Locate the cell with the specified text and output its [X, Y] center coordinate. 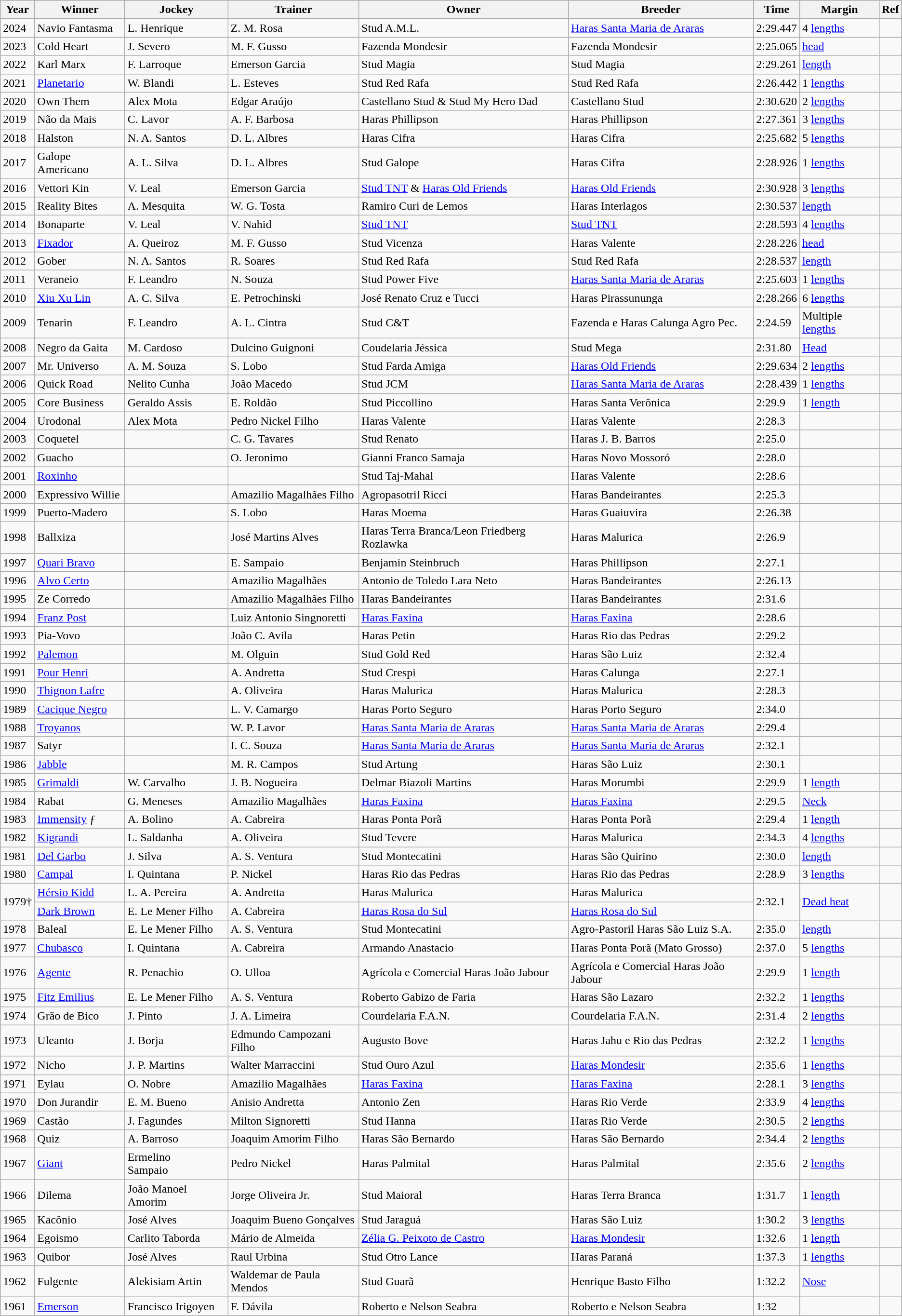
Gober [80, 261]
1:32.2 [777, 1281]
R. Penachio [176, 973]
Stud Piccollino [464, 403]
Pedro Nickel [293, 1164]
2011 [17, 280]
Stud Maioral [464, 1195]
2:28.0 [777, 457]
2020 [17, 101]
2010 [17, 298]
Edgar Araújo [293, 101]
Stud Artung [464, 764]
Armando Anastacio [464, 948]
Karl Marx [80, 65]
L. A. Pereira [176, 893]
Ramiro Curi de Lemos [464, 206]
R. Soares [293, 261]
2:34.0 [777, 709]
1982 [17, 837]
Trainer [293, 10]
Coquetel [80, 439]
Roxinho [80, 476]
2000 [17, 494]
1995 [17, 599]
Stud Galope [464, 163]
L. Esteves [293, 83]
1975 [17, 997]
2:28.537 [777, 261]
1999 [17, 512]
Castellano Stud [661, 101]
Year [17, 10]
E. Sampaio [293, 563]
2019 [17, 120]
Kacônio [80, 1220]
Jabble [80, 764]
Dulcino Guignoni [293, 348]
1990 [17, 691]
Haras Santa Verônica [661, 403]
2:30.1 [777, 764]
1979† [17, 902]
2:28.1 [777, 1084]
Haras Terra Branca [661, 1195]
1974 [17, 1016]
Stud Gold Red [464, 654]
1976 [17, 973]
P. Nickel [293, 874]
Winner [80, 10]
W. Blandi [176, 83]
Del Garbo [80, 856]
Quari Bravo [80, 563]
Galope Americano [80, 163]
2:37.0 [777, 948]
C. G. Tavares [293, 439]
2:25.603 [777, 280]
Haras Morumbi [661, 782]
1984 [17, 801]
Stud Farda Amiga [464, 366]
A. Barroso [176, 1139]
A. Bolino [176, 819]
1964 [17, 1238]
Haras Calunga [661, 672]
Waldemar de Paula Mendos [293, 1281]
A. Mesquita [176, 206]
2:27.361 [777, 120]
Joaquim Amorim Filho [293, 1139]
1980 [17, 874]
2017 [17, 163]
1997 [17, 563]
Stud Guarã [464, 1281]
Haras Guaiuvira [661, 512]
Z. M. Rosa [293, 28]
2:28.926 [777, 163]
Vettori Kin [80, 188]
O. Nobre [176, 1084]
1969 [17, 1120]
2:28.439 [777, 384]
2023 [17, 46]
E. M. Bueno [176, 1102]
2:29.634 [777, 366]
Haras Jahu e Rio das Pedras [661, 1040]
1:37.3 [777, 1257]
Haras Petin [464, 636]
Roberto Gabizo de Faria [464, 997]
2:32.4 [777, 654]
2:34.4 [777, 1139]
Stud Ouro Azul [464, 1065]
2001 [17, 476]
1977 [17, 948]
2:26.442 [777, 83]
L. V. Camargo [293, 709]
V. Nahid [293, 224]
Dilema [80, 1195]
Ballxiza [80, 537]
Haras Paraná [661, 1257]
W. P. Lavor [293, 727]
1987 [17, 746]
1966 [17, 1195]
Immensity ƒ [80, 819]
Geraldo Assis [176, 403]
Owner [464, 10]
Neck [839, 801]
Gianni Franco Samaja [464, 457]
Franz Post [80, 618]
J. A. Limeira [293, 1016]
A. M. Souza [176, 366]
2:31.80 [777, 348]
Alekisiam Artin [176, 1281]
Delmar Biazoli Martins [464, 782]
1:30.2 [777, 1220]
1972 [17, 1065]
Nicho [80, 1065]
W. Carvalho [176, 782]
Troyanos [80, 727]
Don Jurandir [80, 1102]
2:25.0 [777, 439]
I. C. Souza [293, 746]
Haras J. B. Barros [661, 439]
Castão [80, 1120]
Palemon [80, 654]
Fitz Emilius [80, 997]
O. Jeronimo [293, 457]
1992 [17, 654]
Quiz [80, 1139]
1968 [17, 1139]
Rabat [80, 801]
ErmelinoSampaio [176, 1164]
Augusto Bove [464, 1040]
2:26.9 [777, 537]
A. L. Cintra [293, 323]
Satyr [80, 746]
M. R. Campos [293, 764]
2:35.0 [777, 929]
2:33.9 [777, 1102]
Castellano Stud & Stud My Hero Dad [464, 101]
2:25.682 [777, 138]
Expressivo Willie [80, 494]
Stud Hanna [464, 1120]
Grão de Bico [80, 1016]
Quick Road [80, 384]
João C. Avila [293, 636]
2:31.6 [777, 599]
Joaquim Bueno Gonçalves [293, 1220]
2:30.620 [777, 101]
Campal [80, 874]
Mr. Universo [80, 366]
1967 [17, 1164]
Stud Power Five [464, 280]
Haras São Quirino [661, 856]
Antonio Zen [464, 1102]
F. Larroque [176, 65]
2018 [17, 138]
1994 [17, 618]
2:24.59 [777, 323]
Não da Mais [80, 120]
1973 [17, 1040]
M. Cardoso [176, 348]
2008 [17, 348]
1965 [17, 1220]
2:30.0 [777, 856]
Alvo Certo [80, 581]
Jockey [176, 10]
Pour Henri [80, 672]
Stud Mega [661, 348]
Bonaparte [80, 224]
J. B. Nogueira [293, 782]
Agro-Pastoril Haras São Luiz S.A. [661, 929]
E. Petrochinski [293, 298]
Walter Marraccini [293, 1065]
Fixador [80, 242]
1961 [17, 1306]
2013 [17, 242]
1963 [17, 1257]
Stud Tevere [464, 837]
J. Fagundes [176, 1120]
Agente [80, 973]
Core Business [80, 403]
1971 [17, 1084]
1993 [17, 636]
Haras Novo Mossoró [661, 457]
2:29.2 [777, 636]
2022 [17, 65]
Haras Terra Branca/Leon Friedberg Rozlawka [464, 537]
Haras Moema [464, 512]
2:26.38 [777, 512]
Haras Pirassununga [661, 298]
Dark Brown [80, 911]
M. Olguin [293, 654]
Ze Corredo [80, 599]
2:26.13 [777, 581]
6 lengths [839, 298]
Cold Heart [80, 46]
1978 [17, 929]
Puerto-Madero [80, 512]
Eylau [80, 1084]
Milton Signoretti [293, 1120]
A. Queiroz [176, 242]
2:28.226 [777, 242]
2016 [17, 188]
Haras São Lazaro [661, 997]
Haras Interlagos [661, 206]
Fazenda e Haras Calunga Agro Pec. [661, 323]
1981 [17, 856]
J. Silva [176, 856]
Guacho [80, 457]
Stud Jaraguá [464, 1220]
Nelito Cunha [176, 384]
Carlito Taborda [176, 1238]
E. Roldão [293, 403]
Stud Otro Lance [464, 1257]
Stud C&T [464, 323]
Stud JCM [464, 384]
1988 [17, 727]
Uleanto [80, 1040]
Mário de Almeida [293, 1238]
Stud A.M.L. [464, 28]
Stud Crespi [464, 672]
2024 [17, 28]
A. F. Barbosa [293, 120]
Head [839, 348]
2005 [17, 403]
1985 [17, 782]
Agropasotril Ricci [464, 494]
Dead heat [839, 902]
Emerson [80, 1306]
1:32.6 [777, 1238]
2:30.5 [777, 1120]
Henrique Basto Filho [661, 1281]
1:32 [777, 1306]
1989 [17, 709]
1991 [17, 672]
1983 [17, 819]
A. L. Silva [176, 163]
Stud Taj-Mahal [464, 476]
Raul Urbina [293, 1257]
Jorge Oliveira Jr. [293, 1195]
F. Dávila [293, 1306]
João Manoel Amorim [176, 1195]
2:28.9 [777, 874]
Stud TNT & Haras Old Friends [464, 188]
2004 [17, 421]
Giant [80, 1164]
Negro da Gaita [80, 348]
Urodonal [80, 421]
A. C. Silva [176, 298]
C. Lavor [176, 120]
Pia-Vovo [80, 636]
2009 [17, 323]
2:29.447 [777, 28]
Baleal [80, 929]
Breeder [661, 10]
Zélia G. Peixoto de Castro [464, 1238]
2014 [17, 224]
Stud Vicenza [464, 242]
G. Meneses [176, 801]
J. P. Martins [176, 1065]
Stud Renato [464, 439]
Thignon Lafre [80, 691]
J. Borja [176, 1040]
2:29.261 [777, 65]
Navio Fantasma [80, 28]
Hérsio Kidd [80, 893]
Cacique Negro [80, 709]
1996 [17, 581]
L. Henrique [176, 28]
L. Saldanha [176, 837]
1998 [17, 537]
Edmundo Campozani Filho [293, 1040]
Chubasco [80, 948]
2:31.4 [777, 1016]
Antonio de Toledo Lara Neto [464, 581]
Coudelaria Jéssica [464, 348]
J. Pinto [176, 1016]
João Macedo [293, 384]
Pedro Nickel Filho [293, 421]
Veraneio [80, 280]
2:28.266 [777, 298]
Quibor [80, 1257]
Margin [839, 10]
1:31.7 [777, 1195]
2:29.5 [777, 801]
J. Severo [176, 46]
Tenarin [80, 323]
1970 [17, 1102]
1962 [17, 1281]
2:30.928 [777, 188]
Xiu Xu Lin [80, 298]
2021 [17, 83]
W. G. Tosta [293, 206]
Time [777, 10]
N. Souza [293, 280]
1986 [17, 764]
Benjamin Steinbruch [464, 563]
2007 [17, 366]
O. Ulloa [293, 973]
Own Them [80, 101]
2002 [17, 457]
2:25.065 [777, 46]
Haras Ponta Porã (Mato Grosso) [661, 948]
2003 [17, 439]
2:30.537 [777, 206]
Planetario [80, 83]
Halston [80, 138]
José Martins Alves [293, 537]
2015 [17, 206]
Francisco Irigoyen [176, 1306]
2006 [17, 384]
Anisio Andretta [293, 1102]
2012 [17, 261]
2:28.593 [777, 224]
José Renato Cruz e Tucci [464, 298]
Grimaldi [80, 782]
Kigrandi [80, 837]
Multiple lengths [839, 323]
Egoismo [80, 1238]
Luiz Antonio Singnoretti [293, 618]
Fulgente [80, 1281]
Nose [839, 1281]
2:25.3 [777, 494]
Reality Bites [80, 206]
2:34.3 [777, 837]
Ref [890, 10]
